Locate the cell with the specified text and output its [X, Y] center coordinate. 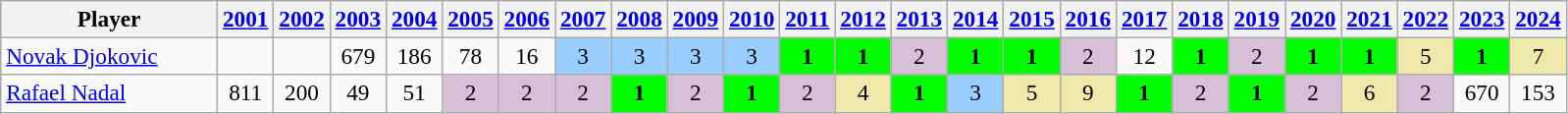
679 [357, 56]
2010 [752, 19]
2013 [918, 19]
2016 [1087, 19]
2017 [1144, 19]
6 [1370, 93]
Rafael Nadal [110, 93]
Novak Djokovic [110, 56]
186 [414, 56]
2023 [1482, 19]
2019 [1256, 19]
51 [414, 93]
49 [357, 93]
2021 [1370, 19]
153 [1539, 93]
7 [1539, 56]
78 [471, 56]
Player [110, 19]
2005 [471, 19]
2012 [863, 19]
670 [1482, 93]
2008 [640, 19]
2020 [1313, 19]
2018 [1201, 19]
16 [526, 56]
2024 [1539, 19]
2003 [357, 19]
811 [245, 93]
2006 [526, 19]
2014 [975, 19]
2011 [808, 19]
2015 [1032, 19]
4 [863, 93]
2002 [302, 19]
2022 [1425, 19]
2001 [245, 19]
9 [1087, 93]
2004 [414, 19]
2007 [583, 19]
12 [1144, 56]
2009 [695, 19]
200 [302, 93]
